Output the [X, Y] coordinate of the center of the cell containing the given text.  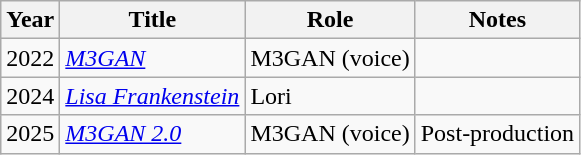
Post-production [497, 134]
2024 [30, 96]
Notes [497, 20]
Year [30, 20]
2022 [30, 58]
Lori [330, 96]
M3GAN [152, 58]
2025 [30, 134]
Lisa Frankenstein [152, 96]
Role [330, 20]
Title [152, 20]
M3GAN 2.0 [152, 134]
